Identify which cell holds the provided text, then report its [x, y] central coordinate. 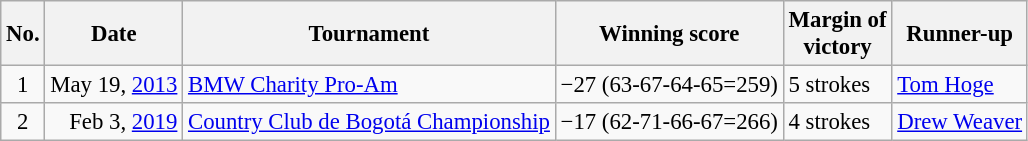
Tournament [370, 34]
Tom Hoge [960, 85]
2 [23, 122]
Date [114, 34]
5 strokes [838, 85]
Margin ofvictory [838, 34]
May 19, 2013 [114, 85]
−17 (62-71-66-67=266) [669, 122]
Feb 3, 2019 [114, 122]
−27 (63-67-64-65=259) [669, 85]
No. [23, 34]
4 strokes [838, 122]
Drew Weaver [960, 122]
1 [23, 85]
Runner-up [960, 34]
Winning score [669, 34]
BMW Charity Pro-Am [370, 85]
Country Club de Bogotá Championship [370, 122]
